Return [X, Y] of the center of cell containing provided text 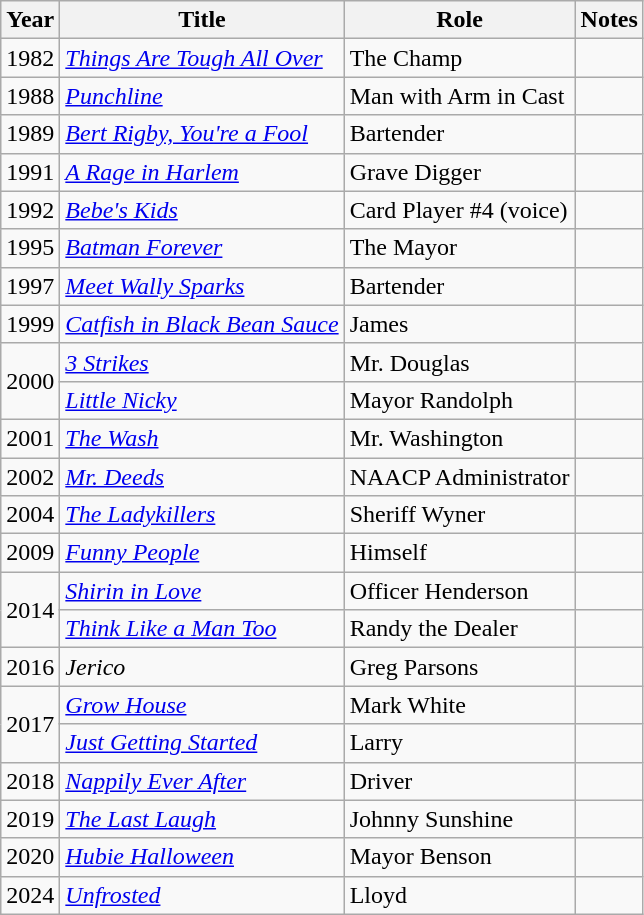
Funny People [202, 553]
Catfish in Black Bean Sauce [202, 324]
Johnny Sunshine [460, 819]
2019 [30, 819]
Larry [460, 743]
Jerico [202, 667]
2014 [30, 610]
2017 [30, 724]
The Last Laugh [202, 819]
1982 [30, 58]
Role [460, 20]
Mayor Randolph [460, 400]
NAACP Administrator [460, 477]
Mr. Washington [460, 438]
2001 [30, 438]
Mr. Deeds [202, 477]
1997 [30, 286]
2009 [30, 553]
2016 [30, 667]
Driver [460, 781]
Just Getting Started [202, 743]
1988 [30, 96]
3 Strikes [202, 362]
Batman Forever [202, 248]
James [460, 324]
Bert Rigby, You're a Fool [202, 134]
2020 [30, 857]
Think Like a Man Too [202, 629]
Lloyd [460, 895]
The Ladykillers [202, 515]
A Rage in Harlem [202, 172]
The Mayor [460, 248]
2000 [30, 381]
1989 [30, 134]
Sheriff Wyner [460, 515]
Meet Wally Sparks [202, 286]
The Wash [202, 438]
2024 [30, 895]
The Champ [460, 58]
Year [30, 20]
Himself [460, 553]
Mark White [460, 705]
Man with Arm in Cast [460, 96]
Notes [609, 20]
Grow House [202, 705]
Title [202, 20]
Unfrosted [202, 895]
1992 [30, 210]
1991 [30, 172]
Card Player #4 (voice) [460, 210]
Mr. Douglas [460, 362]
1999 [30, 324]
Hubie Halloween [202, 857]
Shirin in Love [202, 591]
Grave Digger [460, 172]
Nappily Ever After [202, 781]
Greg Parsons [460, 667]
Bebe's Kids [202, 210]
2002 [30, 477]
Randy the Dealer [460, 629]
Little Nicky [202, 400]
Punchline [202, 96]
2018 [30, 781]
Mayor Benson [460, 857]
Things Are Tough All Over [202, 58]
1995 [30, 248]
Officer Henderson [460, 591]
2004 [30, 515]
